Provide the (X, Y) coordinate of the cell's center where the given text is located.  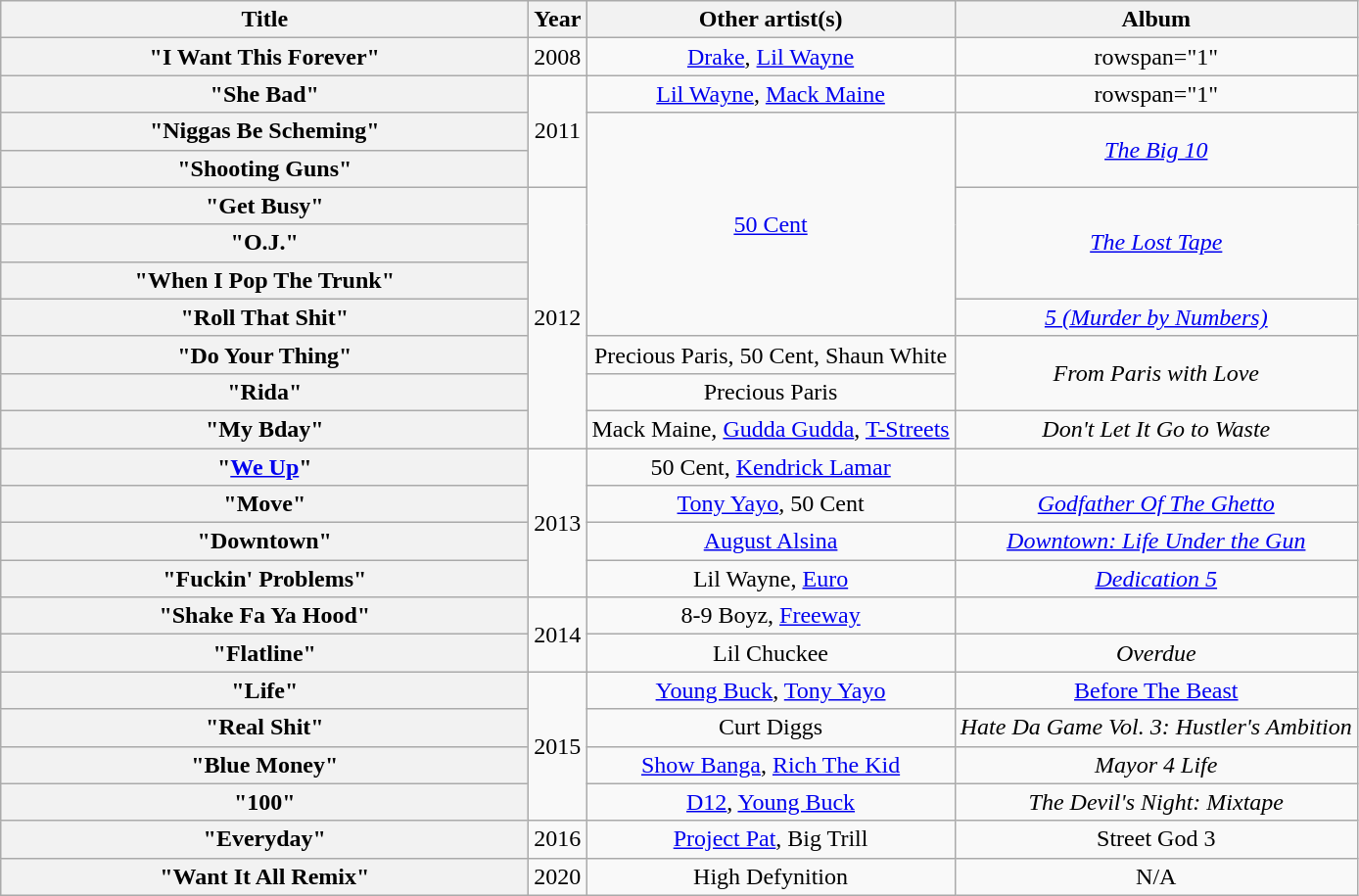
2014 (558, 635)
"Blue Money" (264, 765)
The Big 10 (1155, 150)
2020 (558, 876)
2013 (558, 523)
"I Want This Forever" (264, 57)
Precious Paris, 50 Cent, Shaun White (771, 354)
"Shooting Guns" (264, 168)
Godfather Of The Ghetto (1155, 504)
"Do Your Thing" (264, 354)
Show Banga, Rich The Kid (771, 765)
Year (558, 20)
"Get Busy" (264, 206)
"Rida" (264, 392)
Lil Wayne, Euro (771, 579)
2008 (558, 57)
"Roll That Shit" (264, 317)
Project Pat, Big Trill (771, 839)
"Move" (264, 504)
Overdue (1155, 653)
Precious Paris (771, 392)
Young Buck, Tony Yayo (771, 690)
Other artist(s) (771, 20)
Curt Diggs (771, 728)
Lil Wayne, Mack Maine (771, 94)
2012 (558, 317)
50 Cent, Kendrick Lamar (771, 467)
Album (1155, 20)
Tony Yayo, 50 Cent (771, 504)
"Flatline" (264, 653)
Before The Beast (1155, 690)
5 (Murder by Numbers) (1155, 317)
Hate Da Game Vol. 3: Hustler's Ambition (1155, 728)
"We Up" (264, 467)
Lil Chuckee (771, 653)
"Fuckin' Problems" (264, 579)
50 Cent (771, 224)
Downtown: Life Under the Gun (1155, 542)
"Niggas Be Scheming" (264, 131)
"Life" (264, 690)
From Paris with Love (1155, 373)
Mayor 4 Life (1155, 765)
Title (264, 20)
"Real Shit" (264, 728)
The Lost Tape (1155, 243)
"My Bday" (264, 429)
"100" (264, 802)
2015 (558, 746)
Don't Let It Go to Waste (1155, 429)
High Defynition (771, 876)
N/A (1155, 876)
"When I Pop The Trunk" (264, 280)
Street God 3 (1155, 839)
Drake, Lil Wayne (771, 57)
Dedication 5 (1155, 579)
The Devil's Night: Mixtape (1155, 802)
"Want It All Remix" (264, 876)
2016 (558, 839)
8-9 Boyz, Freeway (771, 616)
Mack Maine, Gudda Gudda, T-Streets (771, 429)
"Downtown" (264, 542)
"She Bad" (264, 94)
"O.J." (264, 243)
D12, Young Buck (771, 802)
"Shake Fa Ya Hood" (264, 616)
"Everyday" (264, 839)
August Alsina (771, 542)
2011 (558, 131)
